For the text-containing cell, return its midpoint in [X, Y] coordinate format. 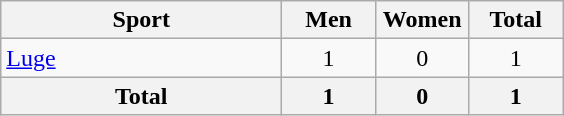
Luge [142, 58]
Men [329, 20]
Sport [142, 20]
Women [422, 20]
